From the cell containing the given text, extract its center point as (X, Y) coordinate. 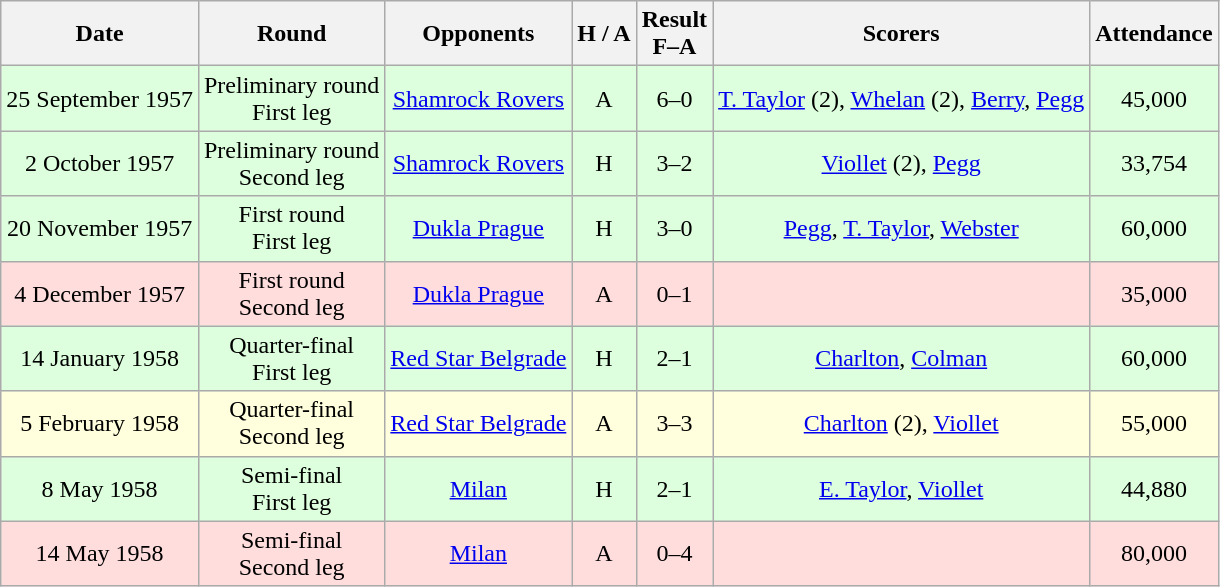
44,880 (1154, 488)
First roundSecond leg (291, 294)
Quarter-finalFirst leg (291, 358)
0–1 (674, 294)
Semi-finalFirst leg (291, 488)
H / A (604, 34)
Viollet (2), Pegg (902, 164)
80,000 (1154, 554)
Charlton (2), Viollet (902, 424)
35,000 (1154, 294)
Date (100, 34)
14 January 1958 (100, 358)
20 November 1957 (100, 228)
33,754 (1154, 164)
25 September 1957 (100, 98)
Preliminary roundFirst leg (291, 98)
T. Taylor (2), Whelan (2), Berry, Pegg (902, 98)
Quarter-finalSecond leg (291, 424)
Semi-finalSecond leg (291, 554)
Attendance (1154, 34)
3–2 (674, 164)
Charlton, Colman (902, 358)
5 February 1958 (100, 424)
6–0 (674, 98)
Pegg, T. Taylor, Webster (902, 228)
45,000 (1154, 98)
ResultF–A (674, 34)
14 May 1958 (100, 554)
3–3 (674, 424)
First roundFirst leg (291, 228)
0–4 (674, 554)
Round (291, 34)
8 May 1958 (100, 488)
55,000 (1154, 424)
Scorers (902, 34)
3–0 (674, 228)
E. Taylor, Viollet (902, 488)
Preliminary roundSecond leg (291, 164)
4 December 1957 (100, 294)
2 October 1957 (100, 164)
Opponents (478, 34)
